Capture the cell that displays the provided text and extract its [X, Y] central coordinate. 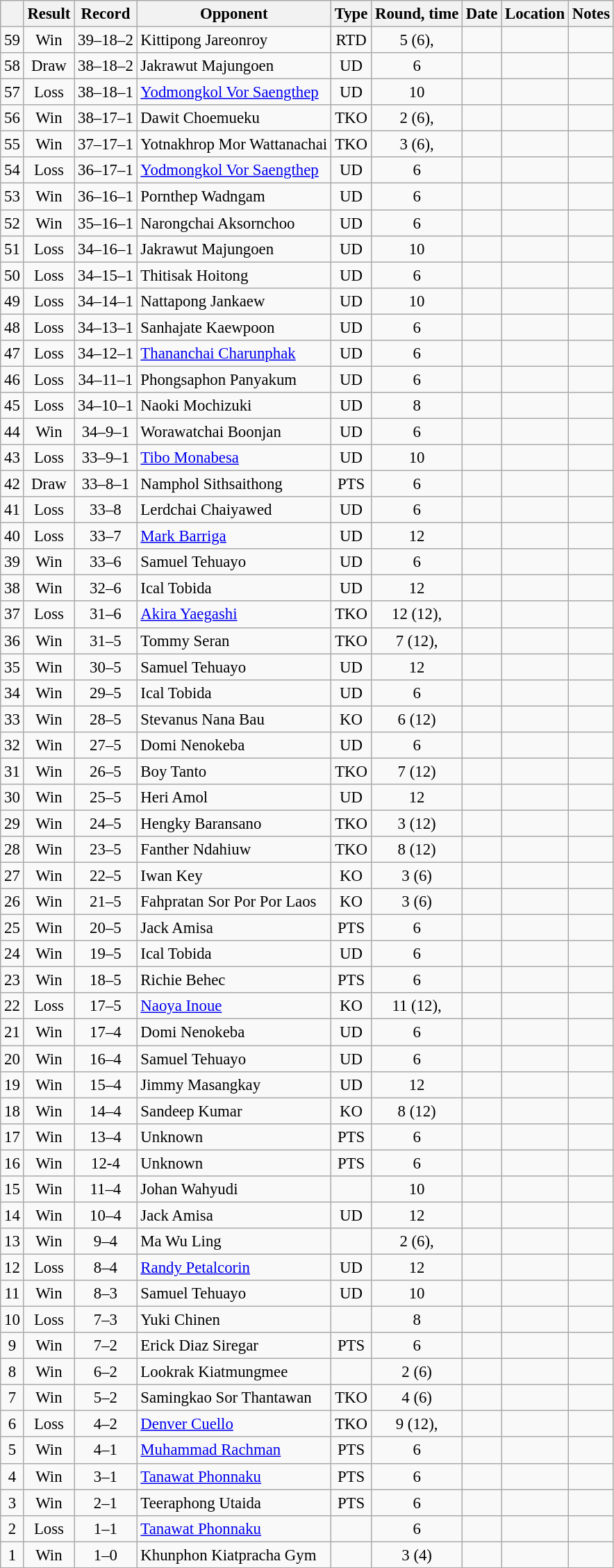
4 (6) [417, 1398]
28–5 [106, 719]
18 [13, 1111]
Stevanus Nana Bau [233, 719]
Result [49, 14]
Muhammad Rachman [233, 1451]
Sandeep Kumar [233, 1111]
Record [106, 14]
Iwan Key [233, 876]
Erick Diaz Siregar [233, 1346]
2 [13, 1528]
17–5 [106, 1007]
38–17–1 [106, 118]
23 [13, 980]
17 [13, 1137]
34 [13, 693]
39–18–2 [106, 40]
Boy Tanto [233, 771]
13–4 [106, 1137]
11 [13, 1294]
30 [13, 798]
38–18–1 [106, 92]
9 [13, 1346]
4 [13, 1476]
31–6 [106, 615]
Randy Petalcorin [233, 1267]
39 [13, 562]
27 [13, 876]
44 [13, 431]
34–15–1 [106, 275]
11–4 [106, 1189]
14–4 [106, 1111]
Round, time [417, 14]
Tommy Seran [233, 641]
35–16–1 [106, 223]
32 [13, 745]
26 [13, 902]
36–17–1 [106, 170]
Worawatchai Boonjan [233, 431]
Heri Amol [233, 798]
5 (6), [417, 40]
Tibo Monabesa [233, 458]
48 [13, 327]
8–3 [106, 1294]
Naoki Mochizuki [233, 406]
12 (12), [417, 615]
59 [13, 40]
10–4 [106, 1215]
30–5 [106, 667]
3–1 [106, 1476]
Khunphon Kiatpracha Gym [233, 1555]
25 [13, 928]
24–5 [106, 823]
24 [13, 954]
56 [13, 118]
22–5 [106, 876]
Narongchai Aksornchoo [233, 223]
52 [13, 223]
34–12–1 [106, 354]
34–9–1 [106, 431]
42 [13, 484]
3 (4) [417, 1555]
5–2 [106, 1398]
22 [13, 1007]
16–4 [106, 1059]
20 [13, 1059]
1 [13, 1555]
29–5 [106, 693]
13 [13, 1241]
33 [13, 719]
8–4 [106, 1267]
2 (6) [417, 1372]
33–8 [106, 510]
26–5 [106, 771]
38 [13, 588]
15–4 [106, 1084]
Johan Wahyudi [233, 1189]
43 [13, 458]
Samingkao Sor Thantawan [233, 1398]
Jimmy Masangkay [233, 1084]
Naoya Inoue [233, 1007]
28 [13, 850]
12-4 [106, 1163]
19 [13, 1084]
Nattapong Jankaew [233, 301]
2–1 [106, 1503]
49 [13, 301]
Ma Wu Ling [233, 1241]
Hengky Baransano [233, 823]
7 [13, 1398]
17–4 [106, 1032]
36 [13, 641]
Teeraphong Utaida [233, 1503]
33–8–1 [106, 484]
Sanhajate Kaewpoon [233, 327]
9–4 [106, 1241]
50 [13, 275]
31–5 [106, 641]
46 [13, 379]
6 (12) [417, 719]
25–5 [106, 798]
58 [13, 66]
34–11–1 [106, 379]
21 [13, 1032]
34–14–1 [106, 301]
45 [13, 406]
20–5 [106, 928]
47 [13, 354]
9 (12), [417, 1424]
3 (12) [417, 823]
34–10–1 [106, 406]
Date [482, 14]
Type [351, 14]
Lookrak Kiatmungmee [233, 1372]
Location [535, 14]
Pornthep Wadngam [233, 197]
Thananchai Charunphak [233, 354]
Denver Cuello [233, 1424]
Akira Yaegashi [233, 615]
37–17–1 [106, 145]
29 [13, 823]
32–6 [106, 588]
57 [13, 92]
Mark Barriga [233, 536]
Namphol Sithsaithong [233, 484]
1–1 [106, 1528]
16 [13, 1163]
33–9–1 [106, 458]
Fanther Ndahiuw [233, 850]
15 [13, 1189]
35 [13, 667]
34–13–1 [106, 327]
18–5 [106, 980]
19–5 [106, 954]
Dawit Choemueku [233, 118]
3 (6), [417, 145]
38–18–2 [106, 66]
Yuki Chinen [233, 1320]
41 [13, 510]
51 [13, 249]
Opponent [233, 14]
14 [13, 1215]
6–2 [106, 1372]
Yotnakhrop Mor Wattanachai [233, 145]
36–16–1 [106, 197]
23–5 [106, 850]
Fahpratan Sor Por Por Laos [233, 902]
Phongsaphon Panyakum [233, 379]
Lerdchai Chaiyawed [233, 510]
21–5 [106, 902]
40 [13, 536]
33–7 [106, 536]
RTD [351, 40]
27–5 [106, 745]
Thitisak Hoitong [233, 275]
5 [13, 1451]
37 [13, 615]
7–2 [106, 1346]
54 [13, 170]
53 [13, 197]
1–0 [106, 1555]
Kittipong Jareonroy [233, 40]
11 (12), [417, 1007]
55 [13, 145]
4–2 [106, 1424]
34–16–1 [106, 249]
7 (12), [417, 641]
33–6 [106, 562]
7 (12) [417, 771]
4–1 [106, 1451]
7–3 [106, 1320]
3 [13, 1503]
Notes [590, 14]
Richie Behec [233, 980]
31 [13, 771]
